Locate the cell with the specified text and output its [x, y] center coordinate. 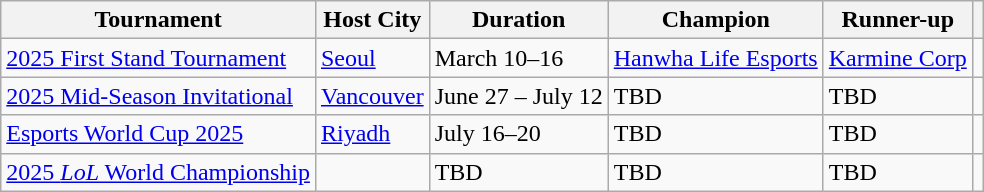
Tournament [158, 20]
Esports World Cup 2025 [158, 134]
July 16–20 [518, 134]
2025 Mid-Season Invitational [158, 96]
March 10–16 [518, 58]
Vancouver [372, 96]
Karmine Corp [898, 58]
June 27 – July 12 [518, 96]
Runner-up [898, 20]
Seoul [372, 58]
Champion [716, 20]
Duration [518, 20]
2025 LoL World Championship [158, 172]
Host City [372, 20]
2025 First Stand Tournament [158, 58]
Hanwha Life Esports [716, 58]
Riyadh [372, 134]
